Find where the given text appears and provide that cell's center as (x, y) coordinate. 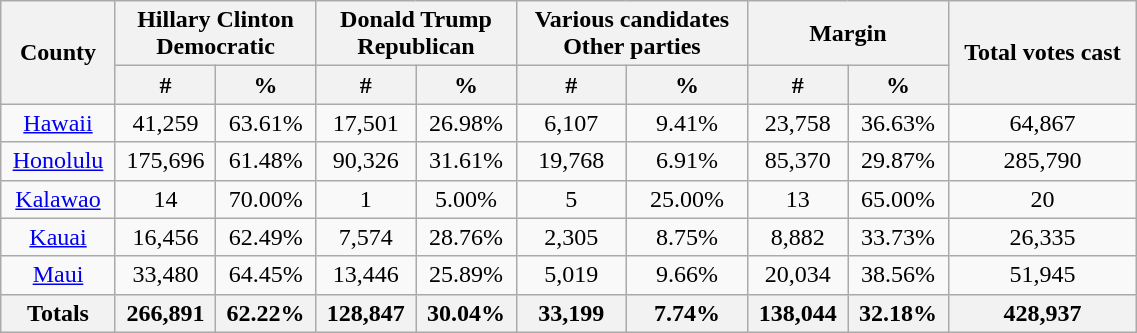
61.48% (266, 161)
Honolulu (58, 161)
7,574 (366, 237)
9.66% (686, 275)
62.22% (266, 313)
33,199 (571, 313)
1 (366, 199)
30.04% (466, 313)
62.49% (266, 237)
90,326 (366, 161)
64,867 (1042, 123)
266,891 (165, 313)
6,107 (571, 123)
63.61% (266, 123)
Maui (58, 275)
128,847 (366, 313)
Totals (58, 313)
7.74% (686, 313)
Kauai (58, 237)
13 (798, 199)
5.00% (466, 199)
65.00% (898, 199)
19,768 (571, 161)
Margin (848, 34)
13,446 (366, 275)
64.45% (266, 275)
2,305 (571, 237)
8.75% (686, 237)
17,501 (366, 123)
26.98% (466, 123)
32.18% (898, 313)
41,259 (165, 123)
14 (165, 199)
5,019 (571, 275)
70.00% (266, 199)
38.56% (898, 275)
Hawaii (58, 123)
26,335 (1042, 237)
36.63% (898, 123)
25.00% (686, 199)
20 (1042, 199)
428,937 (1042, 313)
Hillary ClintonDemocratic (215, 34)
28.76% (466, 237)
25.89% (466, 275)
175,696 (165, 161)
51,945 (1042, 275)
8,882 (798, 237)
23,758 (798, 123)
85,370 (798, 161)
Total votes cast (1042, 52)
33.73% (898, 237)
138,044 (798, 313)
Donald TrumpRepublican (416, 34)
31.61% (466, 161)
5 (571, 199)
Various candidatesOther parties (632, 34)
29.87% (898, 161)
6.91% (686, 161)
20,034 (798, 275)
33,480 (165, 275)
County (58, 52)
16,456 (165, 237)
285,790 (1042, 161)
Kalawao (58, 199)
9.41% (686, 123)
